Find where the given text appears and provide that cell's center as [X, Y] coordinate. 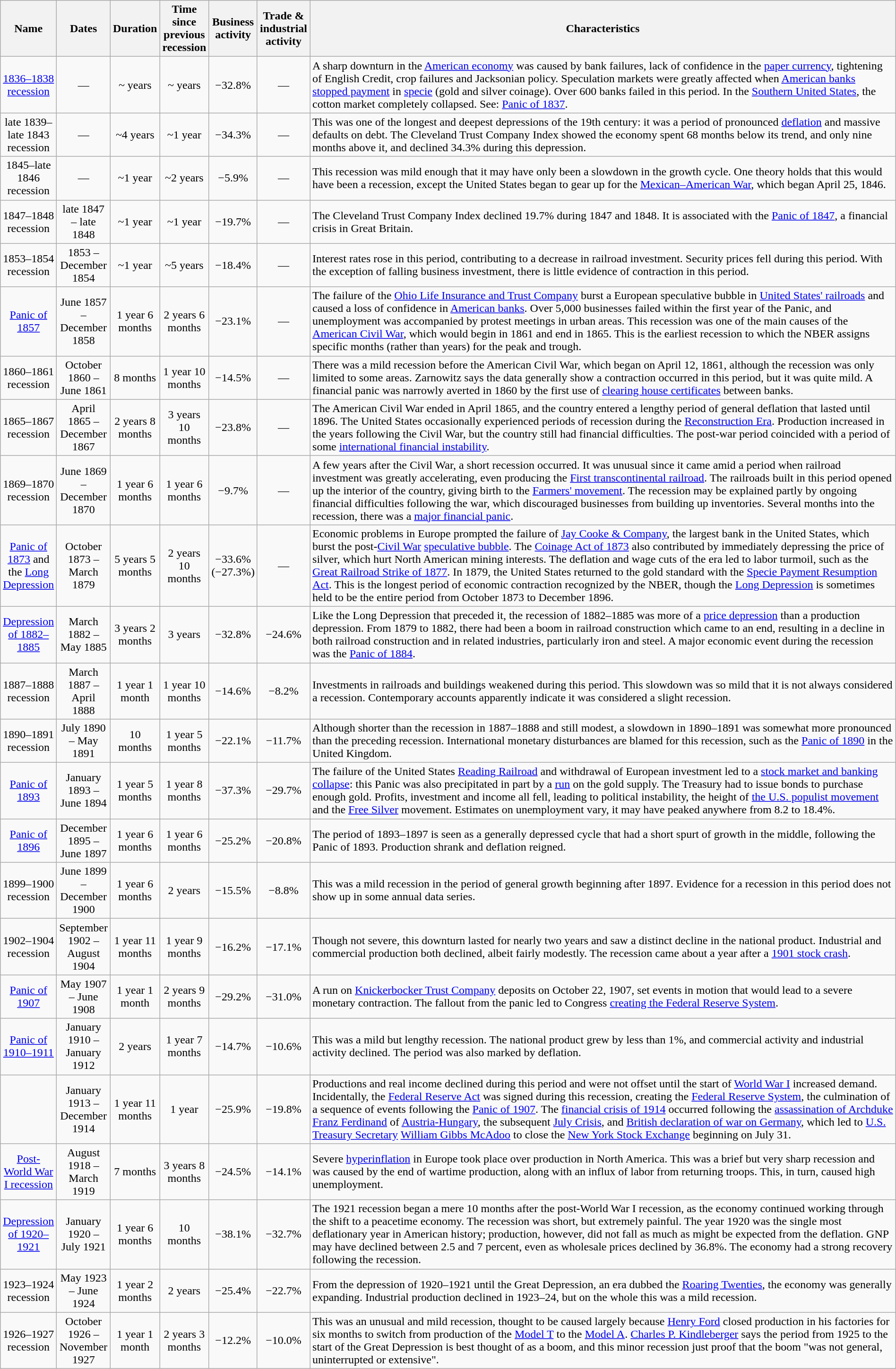
−23.8% [233, 427]
1 year 9 months [184, 947]
1890–1891 recession [28, 741]
1887–1888 recession [28, 691]
1853 – December 1854 [84, 265]
−25.9% [233, 1109]
~4 years [135, 135]
−14.5% [233, 378]
late 1847 – late 1848 [84, 222]
−22.1% [233, 741]
−19.7% [233, 222]
−19.8% [284, 1109]
−8.8% [284, 890]
−5.9% [233, 178]
1845–late 1846 recession [28, 178]
March 1887 – April 1888 [84, 691]
−10.6% [284, 1046]
Business activity [233, 28]
Depression of 1920–1921 [28, 1234]
January 1913 – December 1914 [84, 1109]
1836–1838 recession [28, 85]
−29.2% [233, 997]
~5 years [184, 265]
December 1895 – June 1897 [84, 841]
1860–1861 recession [28, 378]
June 1899 – December 1900 [84, 890]
January 1893 – June 1894 [84, 791]
October 1926 – November 1927 [84, 1340]
2 years 3 months [184, 1340]
5 years 5 months [135, 565]
−14.1% [284, 1172]
Post-World War I recession [28, 1172]
−20.8% [284, 841]
−37.3% [233, 791]
1 year 7 months [184, 1046]
Panic of 1893 [28, 791]
The Cleveland Trust Company Index declined 19.7% during 1847 and 1848. It is associated with the Panic of 1847, a financial crisis in Great Britain. [603, 222]
−11.7% [284, 741]
1 year 2 months [135, 1291]
1847–1848 recession [28, 222]
June 1857 – December 1858 [84, 321]
−32.7% [284, 1234]
−14.7% [233, 1046]
3 years [184, 634]
January 1920 – July 1921 [84, 1234]
−17.1% [284, 947]
−24.6% [284, 634]
3 years 2 months [135, 634]
1 year [184, 1109]
Panic of 1896 [28, 841]
October 1873 – March 1879 [84, 565]
−15.5% [233, 890]
Duration [135, 28]
7 months [135, 1172]
Panic of 1873 and the Long Depression [28, 565]
−24.5% [233, 1172]
Time since previous recession [184, 28]
1853–1854 recession [28, 265]
January 1910 – January 1912 [84, 1046]
2 years 9 months [184, 997]
late 1839–late 1843 recession [28, 135]
−22.7% [284, 1291]
−31.0% [284, 997]
Panic of 1857 [28, 321]
Trade & industrial activity [284, 28]
−29.7% [284, 791]
June 1869 – December 1870 [84, 490]
Panic of 1910–1911 [28, 1046]
−8.2% [284, 691]
−33.6% (−27.3%) [233, 565]
−34.3% [233, 135]
1865–1867 recession [28, 427]
2 years 6 months [184, 321]
−12.2% [233, 1340]
2 years 10 months [184, 565]
April 1865 – December 1867 [84, 427]
August 1918 – March 1919 [84, 1172]
1923–1924 recession [28, 1291]
−23.1% [233, 321]
1902–1904 recession [28, 947]
~2 years [184, 178]
−14.6% [233, 691]
Panic of 1907 [28, 997]
Depression of 1882–1885 [28, 634]
−16.2% [233, 947]
May 1923 – June 1924 [84, 1291]
−25.4% [233, 1291]
October 1860 – June 1861 [84, 378]
September 1902 – August 1904 [84, 947]
−25.2% [233, 841]
−18.4% [233, 265]
Characteristics [603, 28]
3 years 8 months [184, 1172]
−38.1% [233, 1234]
Name [28, 28]
March 1882 – May 1885 [84, 634]
−10.0% [284, 1340]
Dates [84, 28]
July 1890 – May 1891 [84, 741]
3 years 10 months [184, 427]
2 years 8 months [135, 427]
1 year 8 months [184, 791]
1899–1900 recession [28, 890]
1869–1870 recession [28, 490]
8 months [135, 378]
May 1907 – June 1908 [84, 997]
−9.7% [233, 490]
1926–1927 recession [28, 1340]
